Find where the given text appears and provide that cell's center as [X, Y] coordinate. 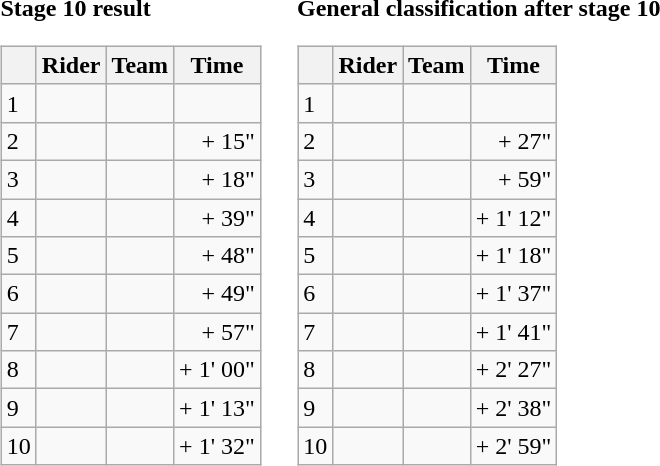
+ 1' 41" [514, 332]
+ 39" [218, 217]
+ 57" [218, 332]
+ 1' 12" [514, 217]
+ 1' 00" [218, 370]
+ 18" [218, 179]
+ 59" [514, 179]
+ 2' 59" [514, 446]
+ 15" [218, 141]
+ 1' 18" [514, 256]
+ 1' 37" [514, 294]
+ 1' 13" [218, 408]
+ 1' 32" [218, 446]
+ 2' 38" [514, 408]
+ 27" [514, 141]
+ 49" [218, 294]
+ 2' 27" [514, 370]
+ 48" [218, 256]
